Return the [x, y] coordinate for the center point of the cell that contains the specified text.  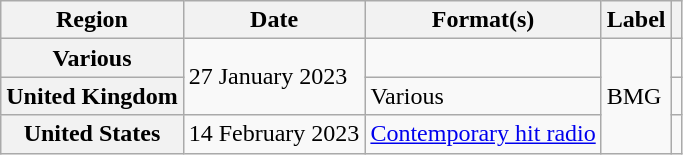
Region [92, 20]
Format(s) [483, 20]
Date [274, 20]
14 February 2023 [274, 134]
27 January 2023 [274, 77]
United States [92, 134]
United Kingdom [92, 96]
Contemporary hit radio [483, 134]
Label [636, 20]
BMG [636, 96]
